Output the (X, Y) coordinate of the center of the cell containing the given text.  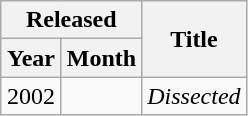
Dissected (194, 96)
2002 (32, 96)
Year (32, 58)
Released (72, 20)
Month (101, 58)
Title (194, 39)
